Determine the [x, y] coordinate at the center of the cell enclosing the given text.  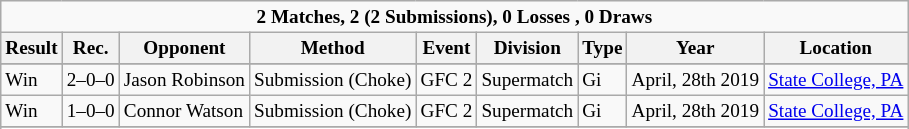
Year [696, 48]
Opponent [184, 48]
Method [332, 48]
Rec. [90, 48]
Type [602, 48]
1–0–0 [90, 111]
2 Matches, 2 (2 Submissions), 0 Losses , 0 Draws [454, 17]
2–0–0 [90, 80]
Result [32, 48]
Event [446, 48]
Jason Robinson [184, 80]
Division [528, 48]
Connor Watson [184, 111]
Location [836, 48]
